Provide the (x, y) coordinate of the cell's center where the given text is located.  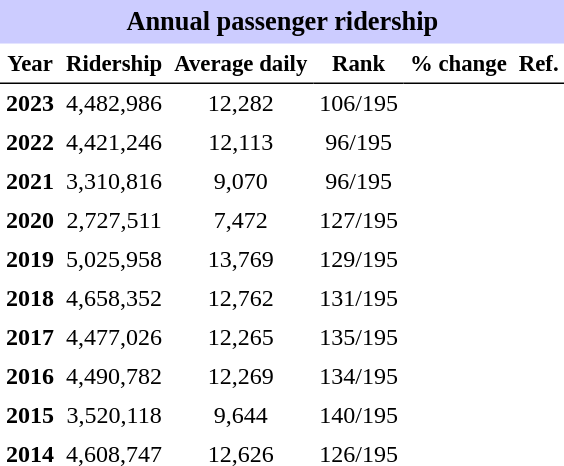
134/195 (358, 376)
140/195 (358, 416)
4,482,986 (114, 104)
2022 (30, 142)
2018 (30, 298)
4,490,782 (114, 376)
127/195 (358, 220)
Rank (358, 64)
2023 (30, 104)
2015 (30, 416)
12,762 (240, 298)
135/195 (358, 338)
4,658,352 (114, 298)
2016 (30, 376)
5,025,958 (114, 260)
4,477,026 (114, 338)
% change (458, 64)
Year (30, 64)
3,310,816 (114, 182)
131/195 (358, 298)
7,472 (240, 220)
129/195 (358, 260)
12,113 (240, 142)
Average daily (240, 64)
12,282 (240, 104)
2021 (30, 182)
3,520,118 (114, 416)
9,644 (240, 416)
2,727,511 (114, 220)
2020 (30, 220)
13,769 (240, 260)
9,070 (240, 182)
4,421,246 (114, 142)
12,265 (240, 338)
106/195 (358, 104)
Ridership (114, 64)
2019 (30, 260)
2017 (30, 338)
12,269 (240, 376)
